Determine the [X, Y] coordinate at the center of the cell enclosing the given text.  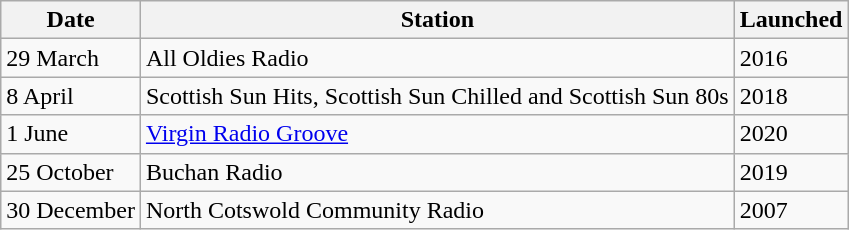
Virgin Radio Groove [437, 134]
2018 [791, 96]
8 April [71, 96]
Scottish Sun Hits, Scottish Sun Chilled and Scottish Sun 80s [437, 96]
29 March [71, 58]
1 June [71, 134]
2019 [791, 172]
Buchan Radio [437, 172]
2016 [791, 58]
2020 [791, 134]
Launched [791, 20]
Station [437, 20]
2007 [791, 210]
Date [71, 20]
All Oldies Radio [437, 58]
North Cotswold Community Radio [437, 210]
30 December [71, 210]
25 October [71, 172]
